From the cell containing the given text, extract its center point as (X, Y) coordinate. 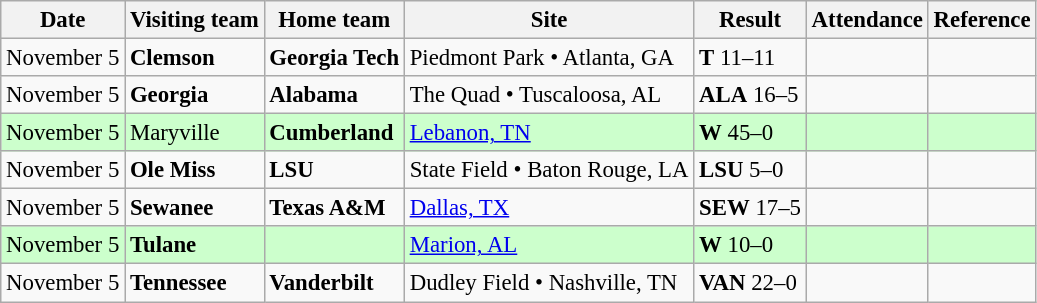
Visiting team (194, 20)
Piedmont Park • Atlanta, GA (548, 58)
Ole Miss (194, 170)
Site (548, 20)
Georgia (194, 95)
Reference (982, 20)
State Field • Baton Rouge, LA (548, 170)
T 11–11 (750, 58)
Texas A&M (334, 208)
Tulane (194, 245)
Cumberland (334, 133)
W 10–0 (750, 245)
Result (750, 20)
W 45–0 (750, 133)
Maryville (194, 133)
Alabama (334, 95)
Dudley Field • Nashville, TN (548, 283)
Tennessee (194, 283)
Marion, AL (548, 245)
LSU (334, 170)
Georgia Tech (334, 58)
VAN 22–0 (750, 283)
SEW 17–5 (750, 208)
Vanderbilt (334, 283)
ALA 16–5 (750, 95)
Lebanon, TN (548, 133)
The Quad • Tuscaloosa, AL (548, 95)
Dallas, TX (548, 208)
Sewanee (194, 208)
LSU 5–0 (750, 170)
Attendance (867, 20)
Home team (334, 20)
Clemson (194, 58)
Date (63, 20)
